Output the [x, y] coordinate of the center of the cell containing the given text.  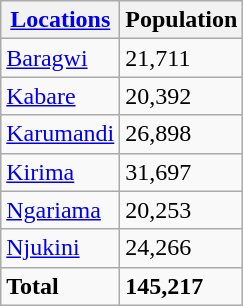
21,711 [182, 58]
Population [182, 20]
20,253 [182, 210]
Baragwi [60, 58]
31,697 [182, 172]
Karumandi [60, 134]
Kirima [60, 172]
24,266 [182, 248]
20,392 [182, 96]
145,217 [182, 286]
Locations [60, 20]
Njukini [60, 248]
Ngariama [60, 210]
26,898 [182, 134]
Total [60, 286]
Kabare [60, 96]
